For the text-containing cell, return its midpoint in (X, Y) coordinate format. 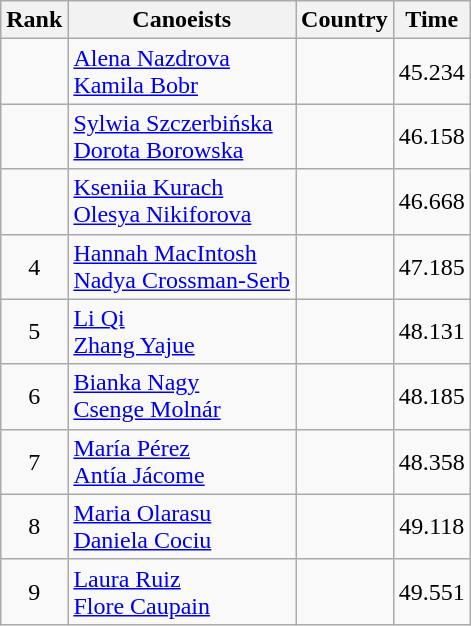
48.185 (432, 396)
47.185 (432, 266)
7 (34, 462)
48.358 (432, 462)
Bianka NagyCsenge Molnár (182, 396)
9 (34, 592)
Sylwia SzczerbińskaDorota Borowska (182, 136)
Country (345, 20)
Maria OlarasuDaniela Cociu (182, 526)
49.551 (432, 592)
5 (34, 332)
46.668 (432, 202)
46.158 (432, 136)
4 (34, 266)
Kseniia KurachOlesya Nikiforova (182, 202)
45.234 (432, 72)
Li QiZhang Yajue (182, 332)
Rank (34, 20)
49.118 (432, 526)
8 (34, 526)
Hannah MacIntoshNadya Crossman-Serb (182, 266)
Canoeists (182, 20)
6 (34, 396)
Alena NazdrovaKamila Bobr (182, 72)
Time (432, 20)
48.131 (432, 332)
María PérezAntía Jácome (182, 462)
Laura RuizFlore Caupain (182, 592)
